From the cell containing the given text, extract its center point as [x, y] coordinate. 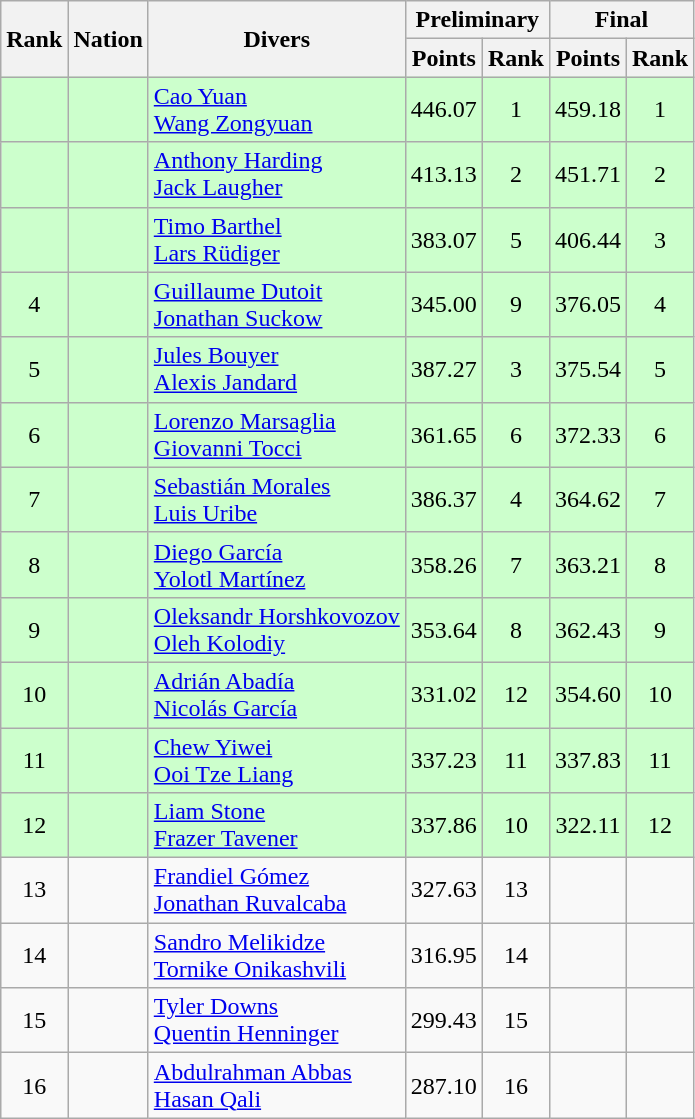
Final [621, 20]
Lorenzo MarsagliaGiovanni Tocci [276, 434]
Timo BarthelLars Rüdiger [276, 240]
363.21 [588, 564]
364.62 [588, 500]
Nation [108, 39]
358.26 [444, 564]
345.00 [444, 304]
322.11 [588, 826]
413.13 [444, 174]
337.23 [444, 760]
Sebastián MoralesLuis Uribe [276, 500]
299.43 [444, 1020]
Sandro MelikidzeTornike Onikashvili [276, 956]
362.43 [588, 630]
Adrián AbadíaNicolás García [276, 694]
Guillaume DutoitJonathan Suckow [276, 304]
Diego GarcíaYolotl Martínez [276, 564]
375.54 [588, 370]
446.07 [444, 110]
354.60 [588, 694]
Abdulrahman AbbasHasan Qali [276, 1086]
Jules BouyerAlexis Jandard [276, 370]
Oleksandr HorshkovozovOleh Kolodiy [276, 630]
386.37 [444, 500]
316.95 [444, 956]
361.65 [444, 434]
406.44 [588, 240]
372.33 [588, 434]
327.63 [444, 890]
387.27 [444, 370]
Chew YiweiOoi Tze Liang [276, 760]
337.86 [444, 826]
459.18 [588, 110]
337.83 [588, 760]
Divers [276, 39]
376.05 [588, 304]
383.07 [444, 240]
Cao YuanWang Zongyuan [276, 110]
451.71 [588, 174]
Liam StoneFrazer Tavener [276, 826]
Anthony HardingJack Laugher [276, 174]
353.64 [444, 630]
Preliminary [477, 20]
331.02 [444, 694]
Frandiel GómezJonathan Ruvalcaba [276, 890]
Tyler DownsQuentin Henninger [276, 1020]
287.10 [444, 1086]
